Return the (X, Y) coordinate for the center point of the cell that contains the specified text.  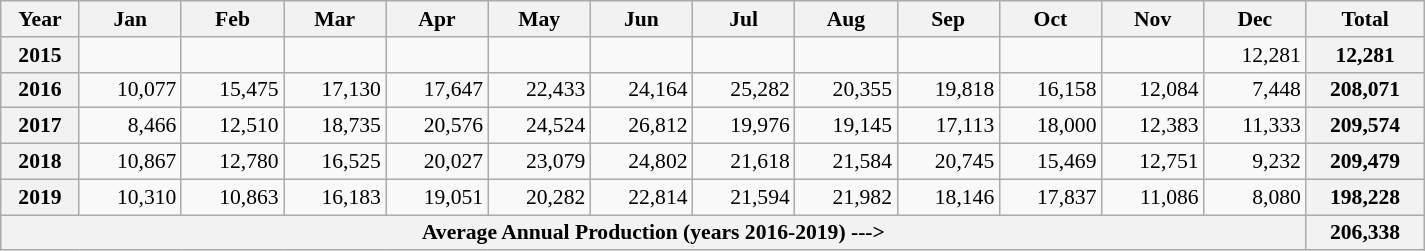
20,355 (846, 90)
12,084 (1152, 90)
Mar (335, 19)
Jan (130, 19)
2018 (40, 162)
Aug (846, 19)
18,000 (1050, 126)
8,466 (130, 126)
Oct (1050, 19)
23,079 (539, 162)
21,982 (846, 197)
24,802 (641, 162)
209,479 (1365, 162)
22,433 (539, 90)
9,232 (1255, 162)
17,837 (1050, 197)
18,146 (948, 197)
16,158 (1050, 90)
11,086 (1152, 197)
Sep (948, 19)
16,525 (335, 162)
19,976 (744, 126)
2016 (40, 90)
Average Annual Production (years 2016-2019) ---> (654, 233)
19,818 (948, 90)
2015 (40, 55)
20,282 (539, 197)
Feb (232, 19)
2019 (40, 197)
22,814 (641, 197)
Dec (1255, 19)
Total (1365, 19)
20,027 (437, 162)
8,080 (1255, 197)
206,338 (1365, 233)
7,448 (1255, 90)
10,863 (232, 197)
12,383 (1152, 126)
17,130 (335, 90)
19,051 (437, 197)
May (539, 19)
198,228 (1365, 197)
17,113 (948, 126)
21,618 (744, 162)
18,735 (335, 126)
Jun (641, 19)
19,145 (846, 126)
24,524 (539, 126)
21,594 (744, 197)
20,576 (437, 126)
24,164 (641, 90)
Apr (437, 19)
10,077 (130, 90)
26,812 (641, 126)
17,647 (437, 90)
21,584 (846, 162)
209,574 (1365, 126)
15,469 (1050, 162)
12,780 (232, 162)
12,510 (232, 126)
Jul (744, 19)
10,867 (130, 162)
Nov (1152, 19)
16,183 (335, 197)
10,310 (130, 197)
2017 (40, 126)
208,071 (1365, 90)
11,333 (1255, 126)
12,751 (1152, 162)
15,475 (232, 90)
25,282 (744, 90)
Year (40, 19)
20,745 (948, 162)
